Return the (x, y) coordinate for the center point of the cell that contains the specified text.  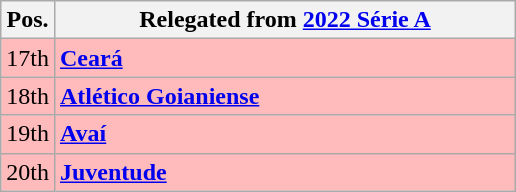
Juventude (284, 172)
Atlético Goianiense (284, 96)
Avaí (284, 134)
17th (28, 58)
20th (28, 172)
19th (28, 134)
18th (28, 96)
Ceará (284, 58)
Relegated from 2022 Série A (284, 20)
Pos. (28, 20)
